Pinpoint the cell where the given text exists, returning its [x, y] midpoint coordinate. 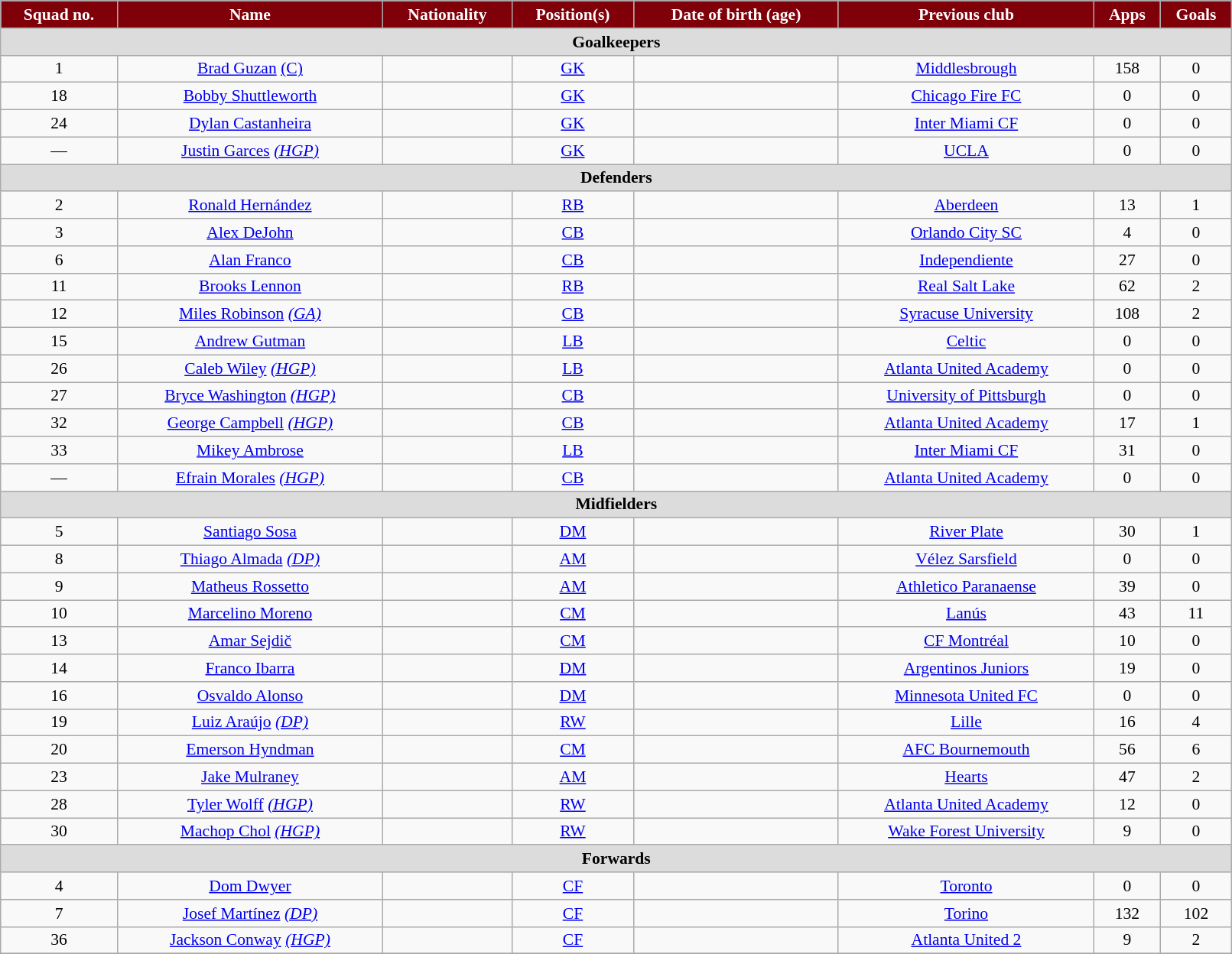
Atlanta United 2 [966, 940]
108 [1127, 314]
132 [1127, 913]
28 [60, 804]
Mikey Ambrose [249, 450]
Dom Dwyer [249, 886]
Brooks Lennon [249, 287]
Celtic [966, 342]
Ronald Hernández [249, 206]
Name [249, 15]
Dylan Castanheira [249, 124]
Independiente [966, 260]
Wake Forest University [966, 832]
Caleb Wiley (HGP) [249, 368]
Franco Ibarra [249, 668]
Nationality [448, 15]
Hearts [966, 777]
47 [1127, 777]
River Plate [966, 532]
Date of birth (age) [736, 15]
102 [1196, 913]
7 [60, 913]
Squad no. [60, 15]
15 [60, 342]
Orlando City SC [966, 232]
Torino [966, 913]
Aberdeen [966, 206]
Athletico Paranaense [966, 586]
Syracuse University [966, 314]
20 [60, 750]
Jackson Conway (HGP) [249, 940]
Matheus Rossetto [249, 586]
Alex DeJohn [249, 232]
24 [60, 124]
18 [60, 96]
AFC Bournemouth [966, 750]
43 [1127, 614]
Defenders [616, 178]
Vélez Sarsfield [966, 560]
UCLA [966, 151]
Bobby Shuttleworth [249, 96]
Luiz Araújo (DP) [249, 722]
5 [60, 532]
158 [1127, 69]
Efrain Morales (HGP) [249, 478]
Marcelino Moreno [249, 614]
56 [1127, 750]
Alan Franco [249, 260]
14 [60, 668]
39 [1127, 586]
Santiago Sosa [249, 532]
CF Montréal [966, 641]
Minnesota United FC [966, 696]
62 [1127, 287]
Bryce Washington (HGP) [249, 396]
Goals [1196, 15]
Josef Martínez (DP) [249, 913]
Argentinos Juniors [966, 668]
Previous club [966, 15]
Goalkeepers [616, 42]
Machop Chol (HGP) [249, 832]
Justin Garces (HGP) [249, 151]
Lille [966, 722]
33 [60, 450]
Thiago Almada (DP) [249, 560]
26 [60, 368]
Tyler Wolff (HGP) [249, 804]
Apps [1127, 15]
8 [60, 560]
Toronto [966, 886]
Brad Guzan (C) [249, 69]
Forwards [616, 859]
3 [60, 232]
Miles Robinson (GA) [249, 314]
23 [60, 777]
Andrew Gutman [249, 342]
Position(s) [573, 15]
George Campbell (HGP) [249, 423]
Lanús [966, 614]
Chicago Fire FC [966, 96]
Middlesbrough [966, 69]
Real Salt Lake [966, 287]
Midfielders [616, 505]
36 [60, 940]
Jake Mulraney [249, 777]
17 [1127, 423]
31 [1127, 450]
Osvaldo Alonso [249, 696]
Amar Sejdič [249, 641]
University of Pittsburgh [966, 396]
32 [60, 423]
Emerson Hyndman [249, 750]
